Output the (x, y) coordinate of the center of the cell containing the given text.  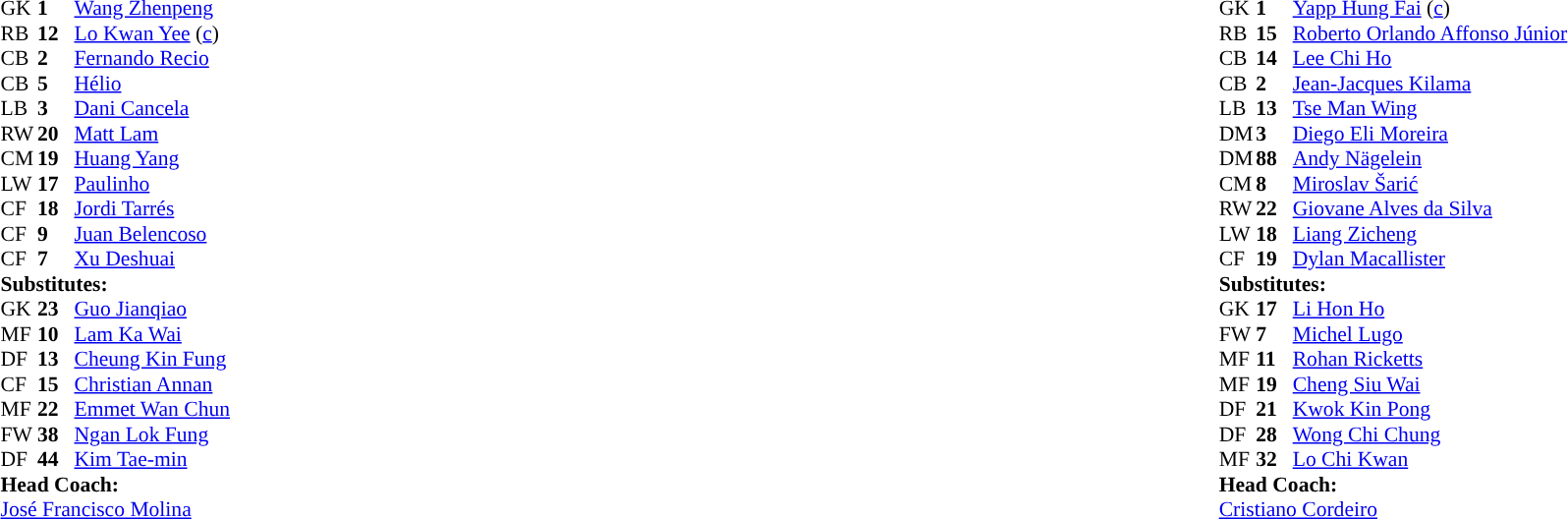
Emmet Wan Chun (153, 410)
Christian Annan (153, 384)
Dylan Macallister (1430, 259)
Hélio (153, 84)
Wong Chi Chung (1430, 434)
21 (1274, 410)
Tse Man Wing (1430, 109)
Diego Eli Moreira (1430, 134)
Guo Jianqiao (153, 310)
Cheung Kin Fung (153, 359)
Miroslav Šarić (1430, 184)
Li Hon Ho (1430, 310)
Andy Nägelein (1430, 158)
5 (56, 84)
Lo Kwan Yee (c) (153, 33)
11 (1274, 359)
Paulinho (153, 184)
Dani Cancela (153, 109)
Lee Chi Ho (1430, 58)
88 (1274, 158)
12 (56, 33)
9 (56, 234)
Huang Yang (153, 158)
Roberto Orlando Affonso Júnior (1430, 33)
Michel Lugo (1430, 334)
Jean-Jacques Kilama (1430, 84)
14 (1274, 58)
Xu Deshuai (153, 259)
32 (1274, 459)
Kwok Kin Pong (1430, 410)
8 (1274, 184)
44 (56, 459)
Juan Belencoso (153, 234)
Lo Chi Kwan (1430, 459)
23 (56, 310)
Liang Zicheng (1430, 234)
38 (56, 434)
28 (1274, 434)
Kim Tae-min (153, 459)
20 (56, 134)
Fernando Recio (153, 58)
10 (56, 334)
Rohan Ricketts (1430, 359)
Ngan Lok Fung (153, 434)
Jordi Tarrés (153, 209)
Lam Ka Wai (153, 334)
Giovane Alves da Silva (1430, 209)
Matt Lam (153, 134)
Cheng Siu Wai (1430, 384)
